Search for the cell housing the specified text and yield its (X, Y) center coordinate. 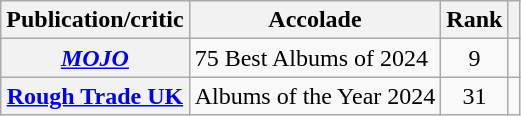
MOJO (95, 58)
Albums of the Year 2024 (315, 96)
Publication/critic (95, 20)
9 (474, 58)
Accolade (315, 20)
Rough Trade UK (95, 96)
31 (474, 96)
75 Best Albums of 2024 (315, 58)
Rank (474, 20)
